For the text-containing cell, return its midpoint in (X, Y) coordinate format. 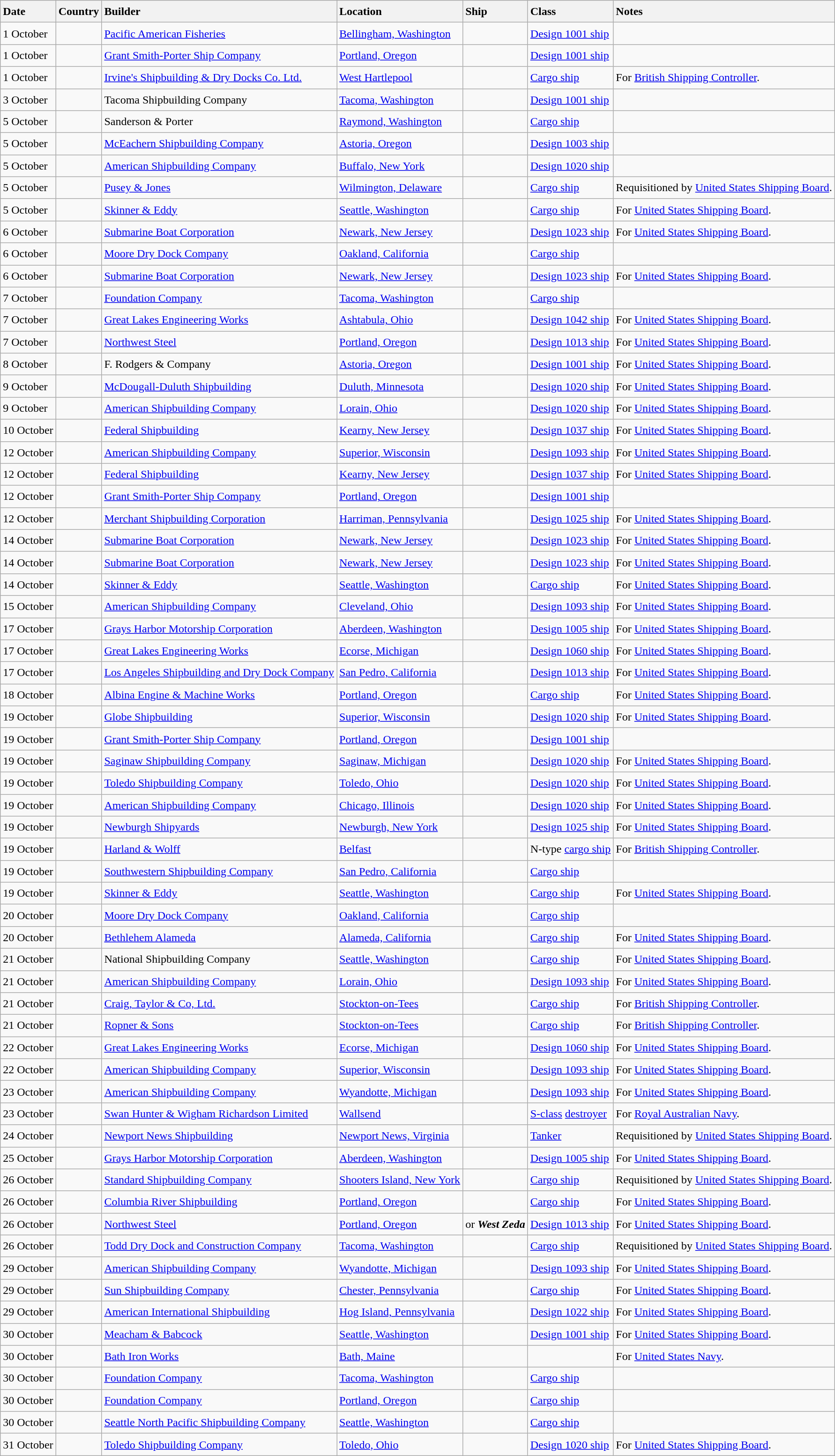
Saginaw Shipbuilding Company (219, 761)
N-type cargo ship (571, 849)
Wilmington, Delaware (400, 187)
3 October (28, 99)
Newport News Shipbuilding (219, 1136)
Country (79, 11)
Notes (724, 11)
Pusey & Jones (219, 187)
McDougall-Duluth Shipbuilding (219, 386)
Sun Shipbuilding Company (219, 1290)
24 October (28, 1136)
Design 1003 ship (571, 143)
31 October (28, 1445)
Southwestern Shipbuilding Company (219, 871)
Seattle North Pacific Shipbuilding Company (219, 1422)
Belfast (400, 849)
Class (571, 11)
Columbia River Shipbuilding (219, 1202)
10 October (28, 430)
Todd Dry Dock and Construction Company (219, 1246)
Bath Iron Works (219, 1357)
Harriman, Pennsylvania (400, 518)
Harland & Wolff (219, 849)
25 October (28, 1158)
Bethlehem Alameda (219, 937)
Bath, Maine (400, 1357)
Irvine's Shipbuilding & Dry Docks Co. Ltd. (219, 78)
Globe Shipbuilding (219, 717)
National Shipbuilding Company (219, 959)
15 October (28, 606)
8 October (28, 364)
or West Zeda (496, 1224)
Albina Engine & Machine Works (219, 695)
Newburgh Shipyards (219, 827)
Ashtabula, Ohio (400, 320)
Alameda, California (400, 937)
Sanderson & Porter (219, 122)
Builder (219, 11)
Saginaw, Michigan (400, 761)
Design 1022 ship (571, 1312)
Los Angeles Shipbuilding and Dry Dock Company (219, 673)
18 October (28, 695)
Merchant Shipbuilding Corporation (219, 518)
West Hartlepool (400, 78)
F. Rodgers & Company (219, 364)
Chicago, Illinois (400, 805)
American International Shipbuilding (219, 1312)
Newburgh, New York (400, 827)
Tanker (571, 1136)
Tacoma Shipbuilding Company (219, 99)
Shooters Island, New York (400, 1180)
Ropner & Sons (219, 1026)
For Royal Australian Navy. (724, 1114)
Buffalo, New York (400, 166)
Craig, Taylor & Co, Ltd. (219, 1003)
Design 1042 ship (571, 320)
Chester, Pennsylvania (400, 1290)
Wallsend (400, 1114)
Standard Shipbuilding Company (219, 1180)
Date (28, 11)
Meacham & Babcock (219, 1334)
Hog Island, Pennsylvania (400, 1312)
Duluth, Minnesota (400, 386)
Raymond, Washington (400, 122)
Location (400, 11)
Bellingham, Washington (400, 34)
Cleveland, Ohio (400, 606)
For United States Navy. (724, 1357)
Newport News, Virginia (400, 1136)
S-class destroyer (571, 1114)
McEachern Shipbuilding Company (219, 143)
Ship (496, 11)
Pacific American Fisheries (219, 34)
Swan Hunter & Wigham Richardson Limited (219, 1114)
